Scan for the cell matching the given text and deliver its [X, Y] coordinate at center. 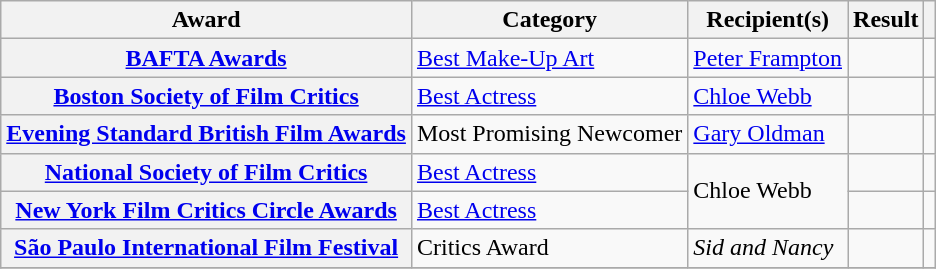
Best Make-Up Art [549, 58]
Critics Award [549, 248]
New York Film Critics Circle Awards [206, 210]
Peter Frampton [768, 58]
BAFTA Awards [206, 58]
Gary Oldman [768, 134]
Sid and Nancy [768, 248]
Evening Standard British Film Awards [206, 134]
Boston Society of Film Critics [206, 96]
Most Promising Newcomer [549, 134]
National Society of Film Critics [206, 172]
Recipient(s) [768, 20]
São Paulo International Film Festival [206, 248]
Result [886, 20]
Category [549, 20]
Award [206, 20]
